Search for the cell housing the specified text and yield its (x, y) center coordinate. 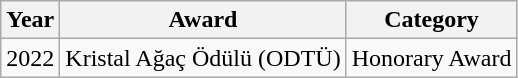
Category (432, 20)
Award (203, 20)
Year (30, 20)
Kristal Ağaç Ödülü (ODTÜ) (203, 58)
Honorary Award (432, 58)
2022 (30, 58)
